For the text-containing cell, return its midpoint in (X, Y) coordinate format. 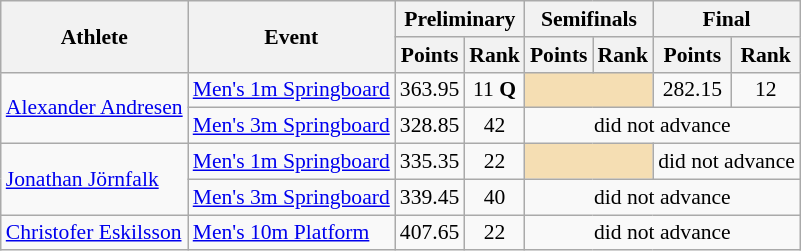
Jonathan Jörnfalk (94, 180)
407.65 (430, 233)
363.95 (430, 90)
Christofer Eskilsson (94, 233)
328.85 (430, 126)
Men's 10m Platform (292, 233)
40 (494, 197)
339.45 (430, 197)
Semifinals (589, 19)
335.35 (430, 162)
11 Q (494, 90)
Final (726, 19)
Preliminary (460, 19)
Athlete (94, 36)
Alexander Andresen (94, 108)
282.15 (692, 90)
12 (766, 90)
42 (494, 126)
Event (292, 36)
